For the text-containing cell, return its midpoint in [X, Y] coordinate format. 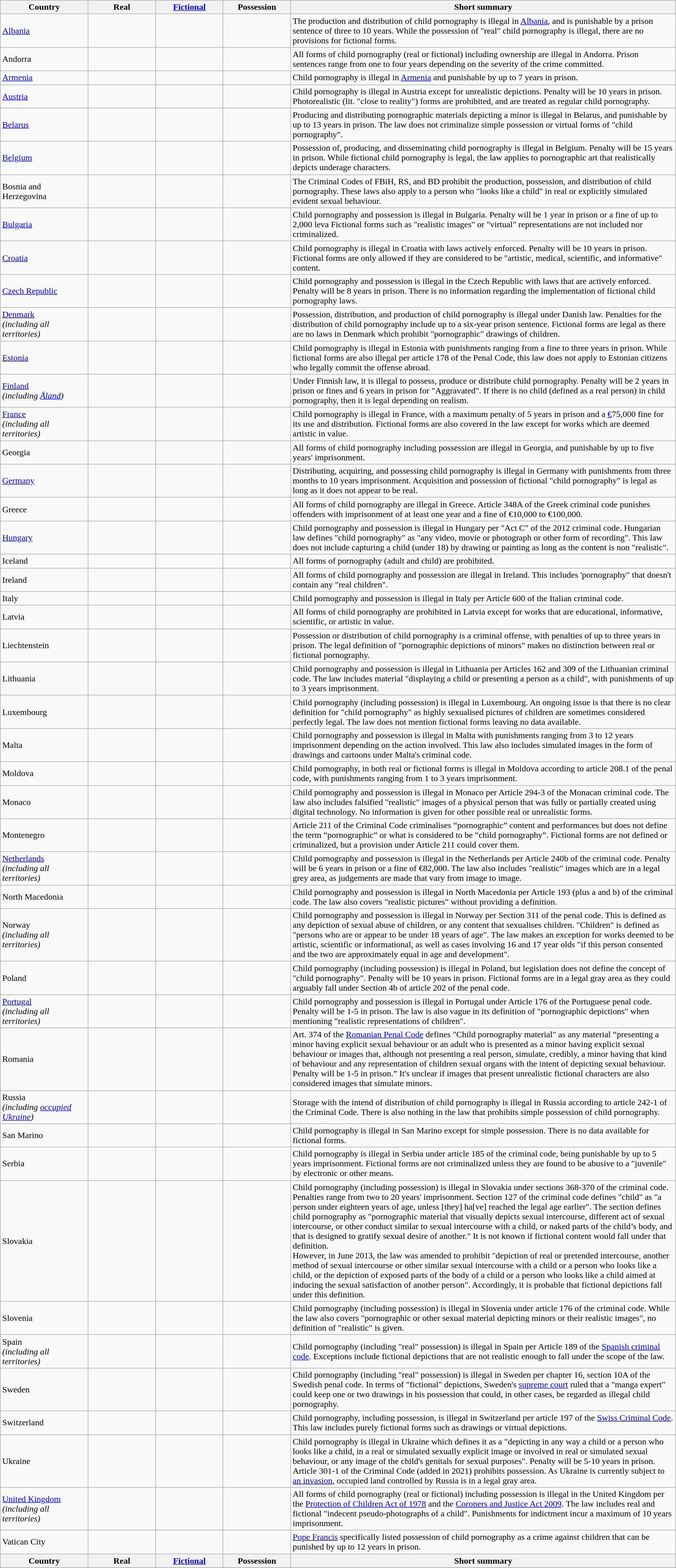
Lithuania [44, 679]
Denmark (including all territories) [44, 324]
Ireland [44, 580]
France (including all territories) [44, 424]
Slovakia [44, 1241]
Belarus [44, 125]
Liechtenstein [44, 645]
Armenia [44, 78]
Serbia [44, 1164]
Sweden [44, 1390]
Switzerland [44, 1423]
Hungary [44, 538]
Poland [44, 978]
Malta [44, 745]
Child pornography and possession is illegal in Italy per Article 600 of the Italian criminal code. [483, 598]
Portugal(including all territories) [44, 1011]
Finland(including Åland) [44, 391]
All forms of child pornography are prohibited in Latvia except for works that are educational, informative, scientific, or artistic in value. [483, 617]
Greece [44, 509]
Child pornography is illegal in San Marino except for simple possession. There is no data available for fictional forms. [483, 1135]
San Marino [44, 1135]
Croatia [44, 258]
Latvia [44, 617]
Vatican City [44, 1542]
Netherlands (including all territories) [44, 869]
Monaco [44, 802]
Norway (including all territories) [44, 935]
Montenegro [44, 835]
Pope Francis specifically listed possession of child pornography as a crime against children that can be punished by up to 12 years in prison. [483, 1542]
Georgia [44, 452]
All forms of pornography (adult and child) are prohibited. [483, 561]
All forms of child pornography including possession are illegal in Georgia, and punishable by up to five years' imprisonment. [483, 452]
United Kingdom (including all territories) [44, 1509]
North Macedonia [44, 897]
Italy [44, 598]
Andorra [44, 59]
Luxembourg [44, 712]
Czech Republic [44, 291]
Child pornography is illegal in Armenia and punishable by up to 7 years in prison. [483, 78]
Moldova [44, 773]
All forms of child pornography and possession are illegal in Ireland. This includes 'pornography" that doesn't contain any "real children". [483, 580]
Austria [44, 96]
Belgium [44, 158]
Ukraine [44, 1461]
Albania [44, 31]
Bosnia and Herzegovina [44, 191]
Russia (including occupied Ukraine) [44, 1107]
Estonia [44, 358]
Spain(including all territories) [44, 1351]
Romania [44, 1059]
Bulgaria [44, 224]
Slovenia [44, 1318]
Germany [44, 481]
Iceland [44, 561]
